From the cell containing the given text, extract its center point as [x, y] coordinate. 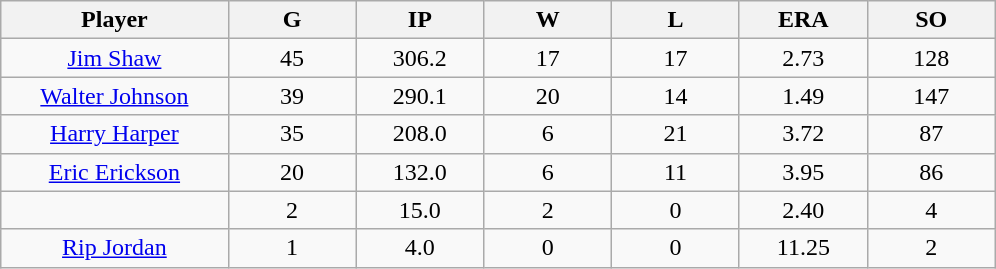
15.0 [420, 210]
Harry Harper [114, 134]
L [676, 20]
132.0 [420, 172]
Eric Erickson [114, 172]
Player [114, 20]
14 [676, 96]
SO [931, 20]
208.0 [420, 134]
11 [676, 172]
35 [292, 134]
45 [292, 58]
3.95 [803, 172]
147 [931, 96]
Walter Johnson [114, 96]
2.40 [803, 210]
21 [676, 134]
128 [931, 58]
4 [931, 210]
IP [420, 20]
86 [931, 172]
39 [292, 96]
2.73 [803, 58]
87 [931, 134]
306.2 [420, 58]
1.49 [803, 96]
3.72 [803, 134]
1 [292, 248]
290.1 [420, 96]
Rip Jordan [114, 248]
4.0 [420, 248]
ERA [803, 20]
W [548, 20]
Jim Shaw [114, 58]
G [292, 20]
11.25 [803, 248]
